Extract the [x, y] coordinate from the center of the cell holding the provided text.  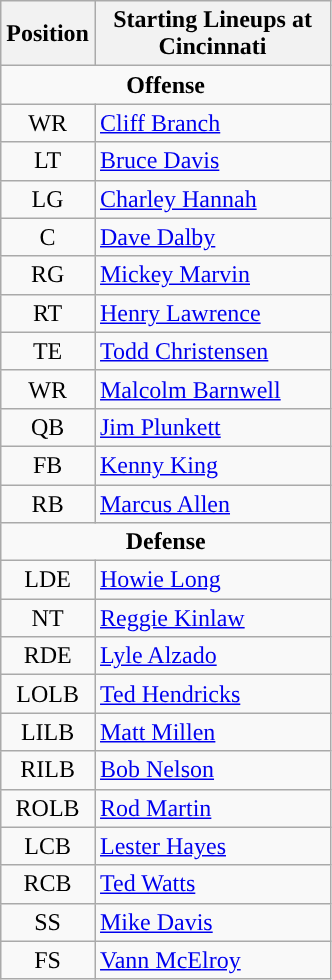
Jim Plunkett [212, 427]
Offense [166, 85]
LILB [48, 732]
LT [48, 161]
Bob Nelson [212, 770]
Ted Hendricks [212, 694]
Lyle Alzado [212, 656]
Dave Dalby [212, 237]
RDE [48, 656]
Howie Long [212, 580]
RILB [48, 770]
LOLB [48, 694]
Defense [166, 542]
Marcus Allen [212, 503]
RCB [48, 884]
Bruce Davis [212, 161]
Matt Millen [212, 732]
Vann McElroy [212, 960]
Todd Christensen [212, 351]
Malcolm Barnwell [212, 389]
LDE [48, 580]
RG [48, 275]
FB [48, 465]
SS [48, 922]
LCB [48, 846]
Position [48, 34]
Ted Watts [212, 884]
Lester Hayes [212, 846]
RT [48, 313]
Charley Hannah [212, 199]
Cliff Branch [212, 123]
TE [48, 351]
RB [48, 503]
NT [48, 618]
FS [48, 960]
ROLB [48, 808]
Kenny King [212, 465]
QB [48, 427]
Mickey Marvin [212, 275]
Henry Lawrence [212, 313]
Mike Davis [212, 922]
Rod Martin [212, 808]
Reggie Kinlaw [212, 618]
LG [48, 199]
Starting Lineups at Cincinnati [212, 34]
C [48, 237]
